Identify which cell holds the provided text, then report its (x, y) central coordinate. 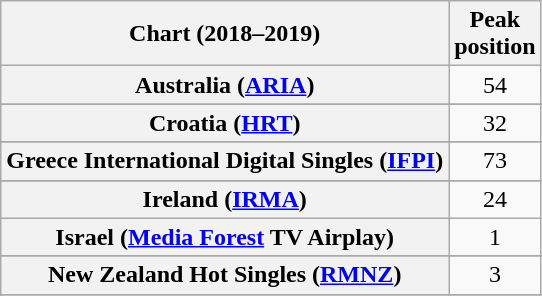
Peak position (495, 34)
32 (495, 123)
Croatia (HRT) (225, 123)
54 (495, 85)
New Zealand Hot Singles (RMNZ) (225, 275)
24 (495, 199)
Ireland (IRMA) (225, 199)
Australia (ARIA) (225, 85)
3 (495, 275)
1 (495, 237)
73 (495, 161)
Chart (2018–2019) (225, 34)
Greece International Digital Singles (IFPI) (225, 161)
Israel (Media Forest TV Airplay) (225, 237)
